Capture the cell that displays the provided text and extract its (X, Y) central coordinate. 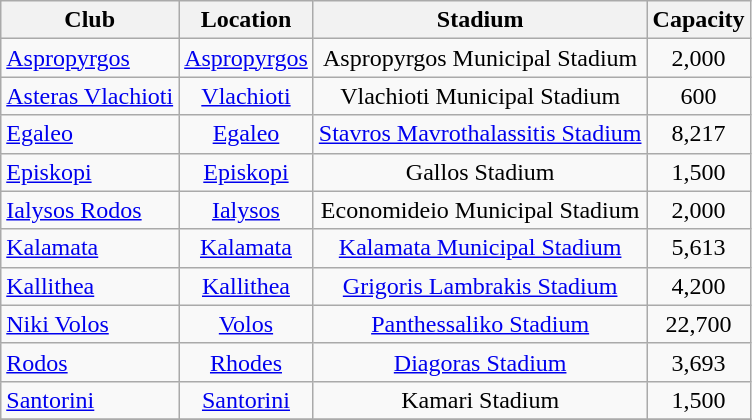
Location (246, 20)
Niki Volos (90, 324)
Panthessaliko Stadium (480, 324)
Rodos (90, 362)
Stavros Mavrothalassitis Stadium (480, 134)
Ialysos Rodos (90, 210)
Vlachioti (246, 96)
Economideio Municipal Stadium (480, 210)
Vlachioti Municipal Stadium (480, 96)
Kamari Stadium (480, 400)
600 (698, 96)
Gallos Stadium (480, 172)
Volos (246, 324)
3,693 (698, 362)
Rhodes (246, 362)
Aspropyrgos Municipal Stadium (480, 58)
8,217 (698, 134)
22,700 (698, 324)
5,613 (698, 248)
Grigoris Lambrakis Stadium (480, 286)
Kalamata Municipal Stadium (480, 248)
Ialysos (246, 210)
Capacity (698, 20)
Asteras Vlachioti (90, 96)
Club (90, 20)
Diagoras Stadium (480, 362)
4,200 (698, 286)
Stadium (480, 20)
